Identify which cell holds the provided text, then report its [X, Y] central coordinate. 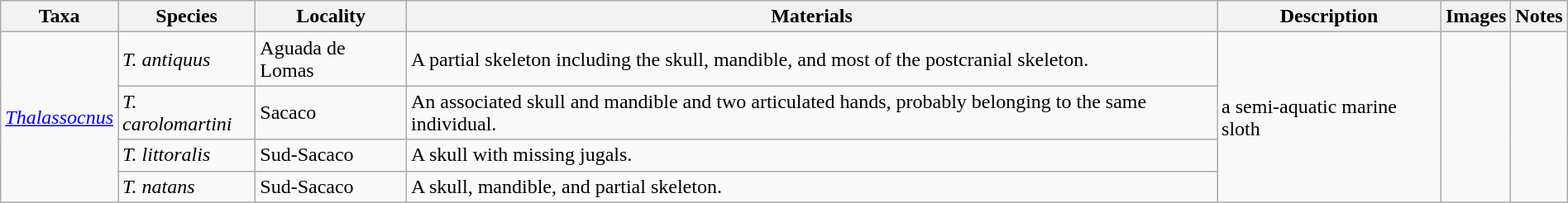
T. littoralis [186, 155]
Sacaco [331, 112]
A partial skeleton including the skull, mandible, and most of the postcranial skeleton. [811, 59]
T. carolomartini [186, 112]
T. natans [186, 186]
T. antiquus [186, 59]
A skull, mandible, and partial skeleton. [811, 186]
Species [186, 17]
Aguada de Lomas [331, 59]
Taxa [60, 17]
Locality [331, 17]
Description [1330, 17]
Notes [1539, 17]
Materials [811, 17]
A skull with missing jugals. [811, 155]
An associated skull and mandible and two articulated hands, probably belonging to the same individual. [811, 112]
a semi-aquatic marine sloth [1330, 117]
Thalassocnus [60, 117]
Images [1475, 17]
